Return the [X, Y] coordinate for the center point of the cell that contains the specified text.  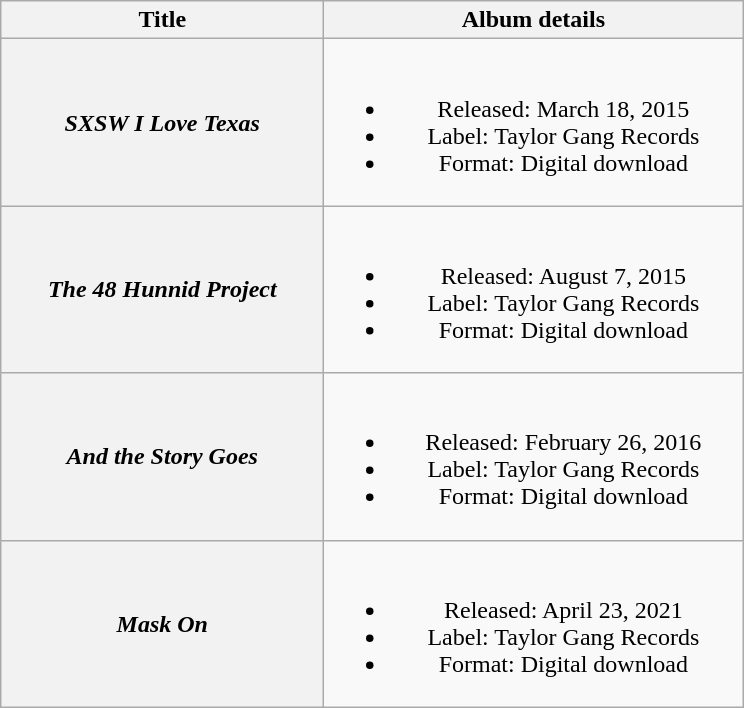
Released: March 18, 2015Label: Taylor Gang RecordsFormat: Digital download [534, 122]
And the Story Goes [162, 456]
Album details [534, 20]
Released: February 26, 2016Label: Taylor Gang RecordsFormat: Digital download [534, 456]
Mask On [162, 624]
Released: August 7, 2015Label: Taylor Gang RecordsFormat: Digital download [534, 290]
Title [162, 20]
The 48 Hunnid Project [162, 290]
SXSW I Love Texas [162, 122]
Released: April 23, 2021Label: Taylor Gang RecordsFormat: Digital download [534, 624]
